Determine the [X, Y] coordinate at the center of the cell enclosing the given text.  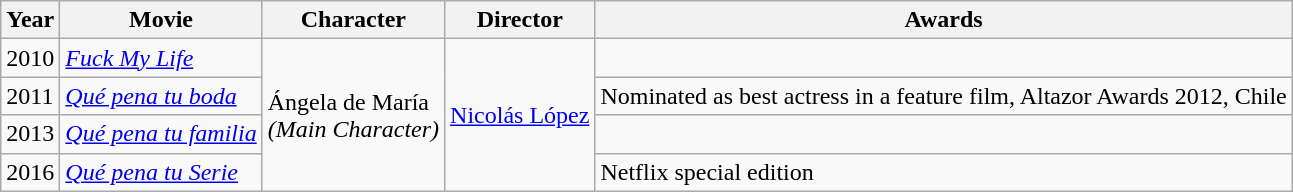
Ángela de María(Main Character) [353, 115]
Qué pena tu boda [161, 96]
2011 [30, 96]
Netflix special edition [944, 172]
Qué pena tu Serie [161, 172]
2013 [30, 134]
Character [353, 20]
Movie [161, 20]
2016 [30, 172]
Director [520, 20]
Qué pena tu familia [161, 134]
2010 [30, 58]
Year [30, 20]
Awards [944, 20]
Nominated as best actress in a feature film, Altazor Awards 2012, Chile [944, 96]
Nicolás López [520, 115]
Fuck My Life [161, 58]
